Determine the [X, Y] coordinate at the center of the cell enclosing the given text.  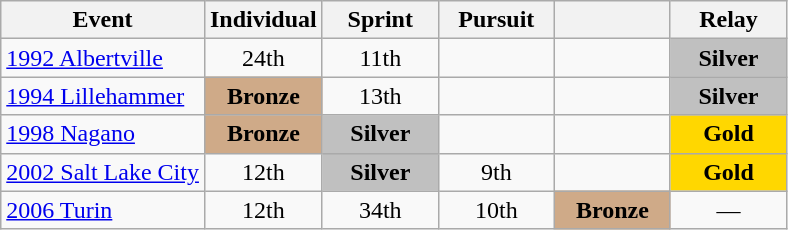
Individual [263, 20]
Relay [728, 20]
10th [496, 210]
— [728, 210]
1992 Albertville [103, 58]
24th [263, 58]
Event [103, 20]
1998 Nagano [103, 134]
13th [380, 96]
2002 Salt Lake City [103, 172]
34th [380, 210]
2006 Turin [103, 210]
11th [380, 58]
Pursuit [496, 20]
Sprint [380, 20]
9th [496, 172]
1994 Lillehammer [103, 96]
